Provide the [x, y] coordinate of the cell's center where the given text is located.  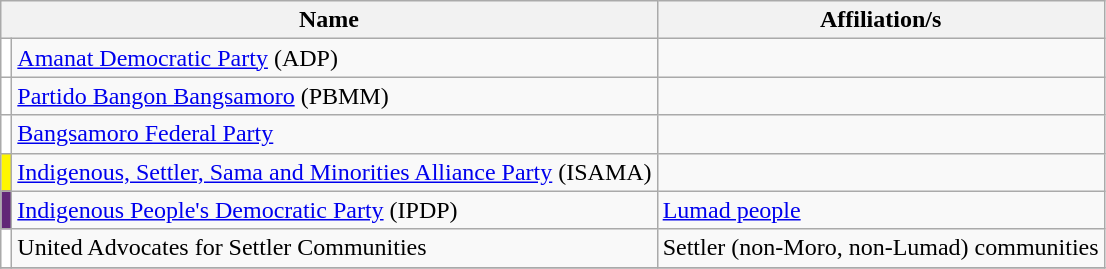
Settler (non-Moro, non-Lumad) communities [880, 248]
United Advocates for Settler Communities [334, 248]
Lumad people [880, 210]
Amanat Democratic Party (ADP) [334, 58]
Name [329, 20]
Indigenous People's Democratic Party (IPDP) [334, 210]
Partido Bangon Bangsamoro (PBMM) [334, 96]
Affiliation/s [880, 20]
Indigenous, Settler, Sama and Minorities Alliance Party (ISAMA) [334, 172]
Bangsamoro Federal Party [334, 134]
